Provide the [X, Y] coordinate of the cell's center where the given text is located.  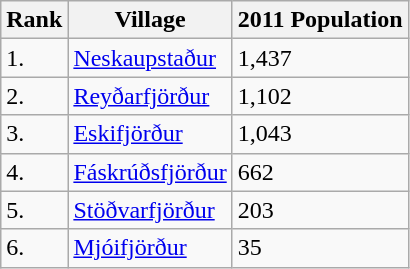
Rank [34, 20]
5. [34, 210]
Stöðvarfjörður [150, 210]
2011 Population [320, 20]
Reyðarfjörður [150, 96]
Village [150, 20]
662 [320, 172]
Eskifjörður [150, 134]
Mjóifjörður [150, 248]
3. [34, 134]
1,102 [320, 96]
1,043 [320, 134]
6. [34, 248]
35 [320, 248]
2. [34, 96]
4. [34, 172]
1. [34, 58]
Fáskrúðsfjörður [150, 172]
1,437 [320, 58]
Neskaupstaður [150, 58]
203 [320, 210]
